Extract the [X, Y] coordinate from the center of the cell holding the provided text.  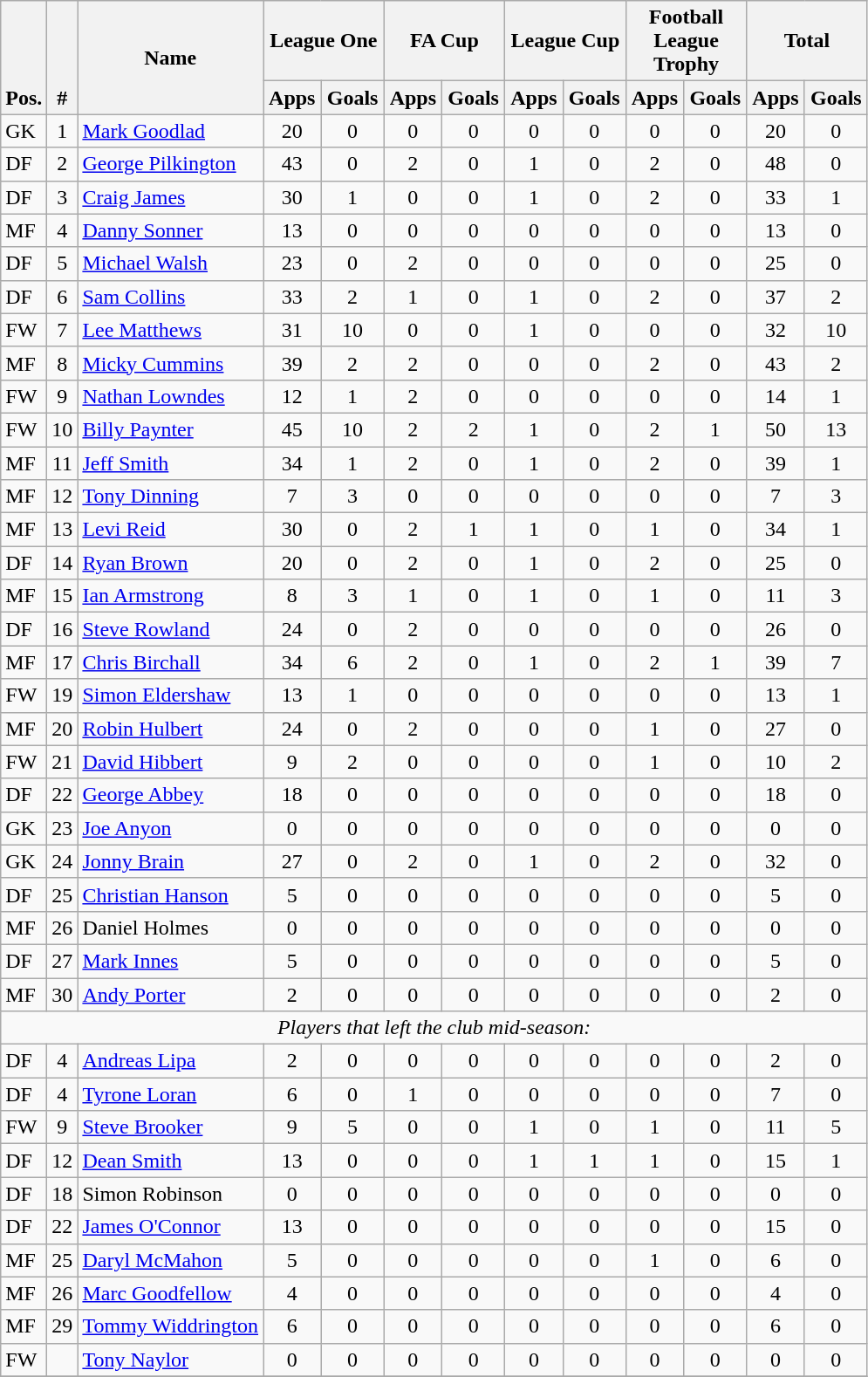
Jeff Smith [171, 463]
17 [63, 662]
FA Cup [445, 41]
Jonny Brain [171, 861]
19 [63, 695]
League Cup [565, 41]
Ryan Brown [171, 563]
Nathan Lowndes [171, 396]
Pos. [24, 58]
Micky Cummins [171, 363]
League One [325, 41]
James O'Connor [171, 1227]
Chris Birchall [171, 662]
Simon Robinson [171, 1194]
Steve Brooker [171, 1127]
50 [776, 429]
Joe Anyon [171, 828]
David Hibbert [171, 762]
Daryl McMahon [171, 1260]
George Pilkington [171, 164]
45 [293, 429]
Lee Matthews [171, 330]
Tony Naylor [171, 1360]
Christian Hanson [171, 894]
Craig James [171, 197]
Andreas Lipa [171, 1061]
Billy Paynter [171, 429]
29 [63, 1326]
Steve Rowland [171, 629]
George Abbey [171, 795]
Football League Trophy [686, 41]
48 [776, 164]
31 [293, 330]
Michael Walsh [171, 264]
Levi Reid [171, 530]
Name [171, 58]
Ian Armstrong [171, 596]
Marc Goodfellow [171, 1293]
Dean Smith [171, 1161]
Robin Hulbert [171, 729]
Mark Innes [171, 961]
Sam Collins [171, 297]
Tommy Widdrington [171, 1326]
Danny Sonner [171, 230]
Andy Porter [171, 994]
Mark Goodlad [171, 131]
Tyrone Loran [171, 1094]
Tony Dinning [171, 497]
Daniel Holmes [171, 928]
16 [63, 629]
21 [63, 762]
37 [776, 297]
Simon Eldershaw [171, 695]
Players that left the club mid-season: [434, 1028]
# [63, 58]
Total [808, 41]
